Return the (X, Y) coordinate for the center point of the cell that contains the specified text.  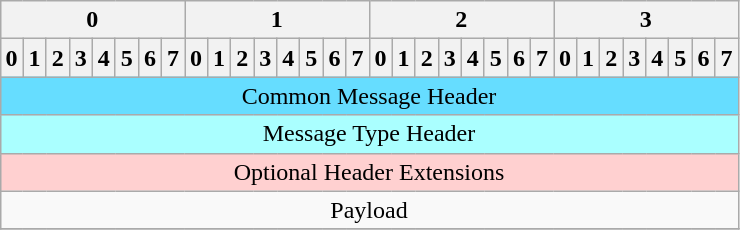
Message Type Header (369, 134)
Payload (369, 210)
Optional Header Extensions (369, 172)
Common Message Header (369, 96)
